Provide the (X, Y) coordinate of the cell's center where the given text is located.  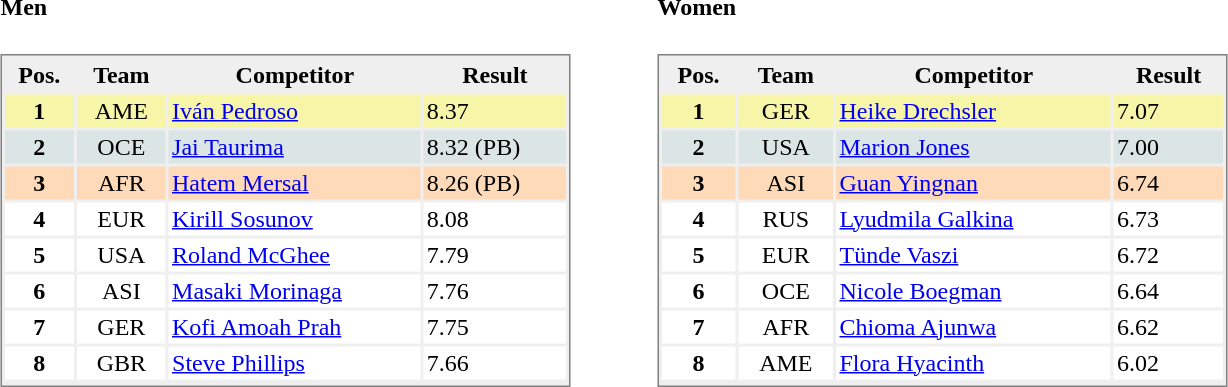
Tünde Vaszi (974, 254)
8.32 (PB) (495, 146)
8.26 (PB) (495, 182)
Iván Pedroso (295, 110)
Lyudmila Galkina (974, 218)
Marion Jones (974, 146)
6.64 (1168, 290)
Kofi Amoah Prah (295, 326)
6.72 (1168, 254)
6.02 (1168, 362)
8.37 (495, 110)
Masaki Morinaga (295, 290)
7.00 (1168, 146)
Nicole Boegman (974, 290)
Kirill Sosunov (295, 218)
Jai Taurima (295, 146)
8.08 (495, 218)
7.66 (495, 362)
GBR (122, 362)
6.73 (1168, 218)
Heike Drechsler (974, 110)
Roland McGhee (295, 254)
Hatem Mersal (295, 182)
RUS (786, 218)
7.07 (1168, 110)
6.62 (1168, 326)
Flora Hyacinth (974, 362)
7.79 (495, 254)
Guan Yingnan (974, 182)
Chioma Ajunwa (974, 326)
7.76 (495, 290)
Steve Phillips (295, 362)
7.75 (495, 326)
6.74 (1168, 182)
